From the cell containing the given text, extract its center point as [X, Y] coordinate. 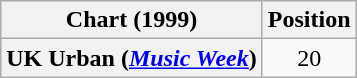
UK Urban (Music Week) [132, 58]
Position [309, 20]
Chart (1999) [132, 20]
20 [309, 58]
